Return the [X, Y] coordinate for the center point of the cell that contains the specified text.  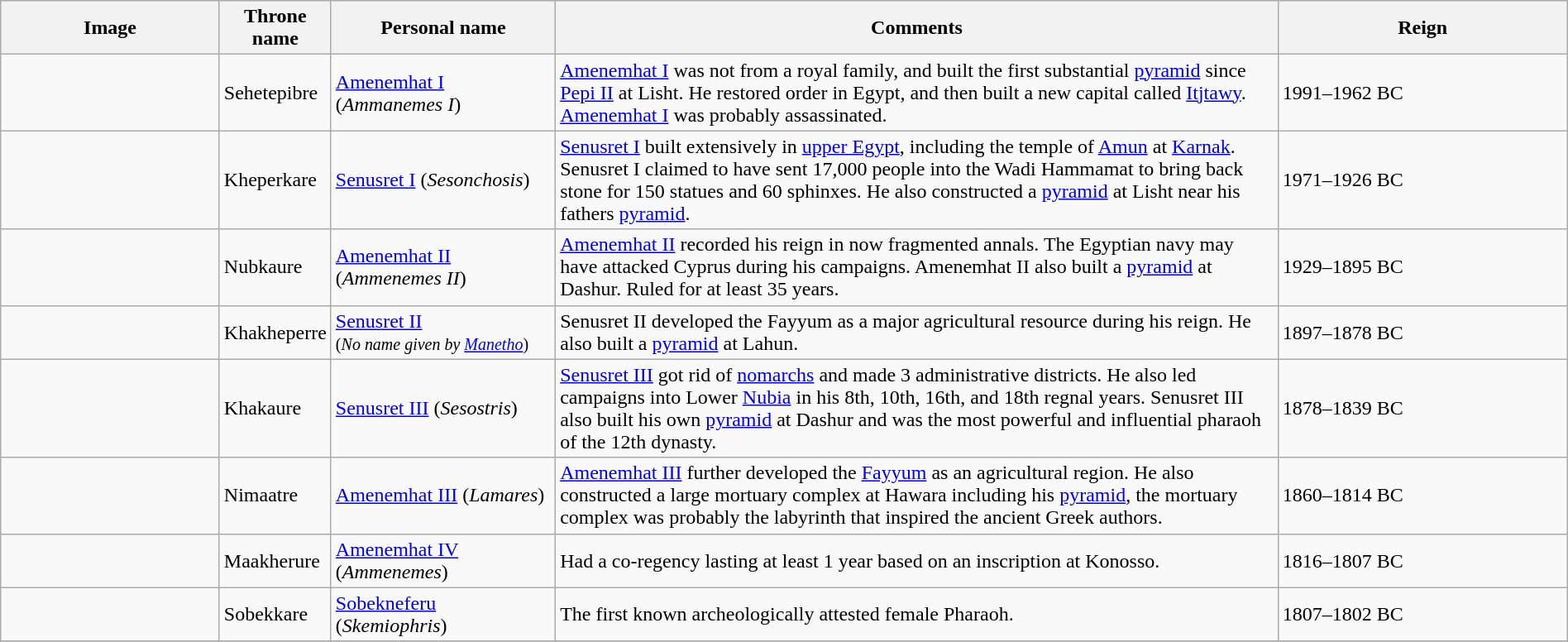
Amenemhat I (Ammanemes I) [443, 93]
Personal name [443, 28]
1991–1962 BC [1422, 93]
Senusret III (Sesostris) [443, 409]
The first known archeologically attested female Pharaoh. [916, 614]
Senusret I (Sesonchosis) [443, 180]
Had a co-regency lasting at least 1 year based on an inscription at Konosso. [916, 561]
1878–1839 BC [1422, 409]
Nubkaure [275, 267]
Nimaatre [275, 496]
1971–1926 BC [1422, 180]
Khakheperre [275, 333]
Senusret II(No name given by Manetho) [443, 333]
1897–1878 BC [1422, 333]
Sobekneferu (Skemiophris) [443, 614]
Reign [1422, 28]
Image [111, 28]
Amenemhat III (Lamares) [443, 496]
Maakherure [275, 561]
Sehetepibre [275, 93]
Kheperkare [275, 180]
1860–1814 BC [1422, 496]
1929–1895 BC [1422, 267]
Sobekkare [275, 614]
Amenemhat II (Ammenemes II) [443, 267]
Comments [916, 28]
Throne name [275, 28]
1807–1802 BC [1422, 614]
1816–1807 BC [1422, 561]
Senusret II developed the Fayyum as a major agricultural resource during his reign. He also built a pyramid at Lahun. [916, 333]
Amenemhat IV (Ammenemes) [443, 561]
Khakaure [275, 409]
